Determine the [x, y] coordinate at the center of the cell enclosing the given text.  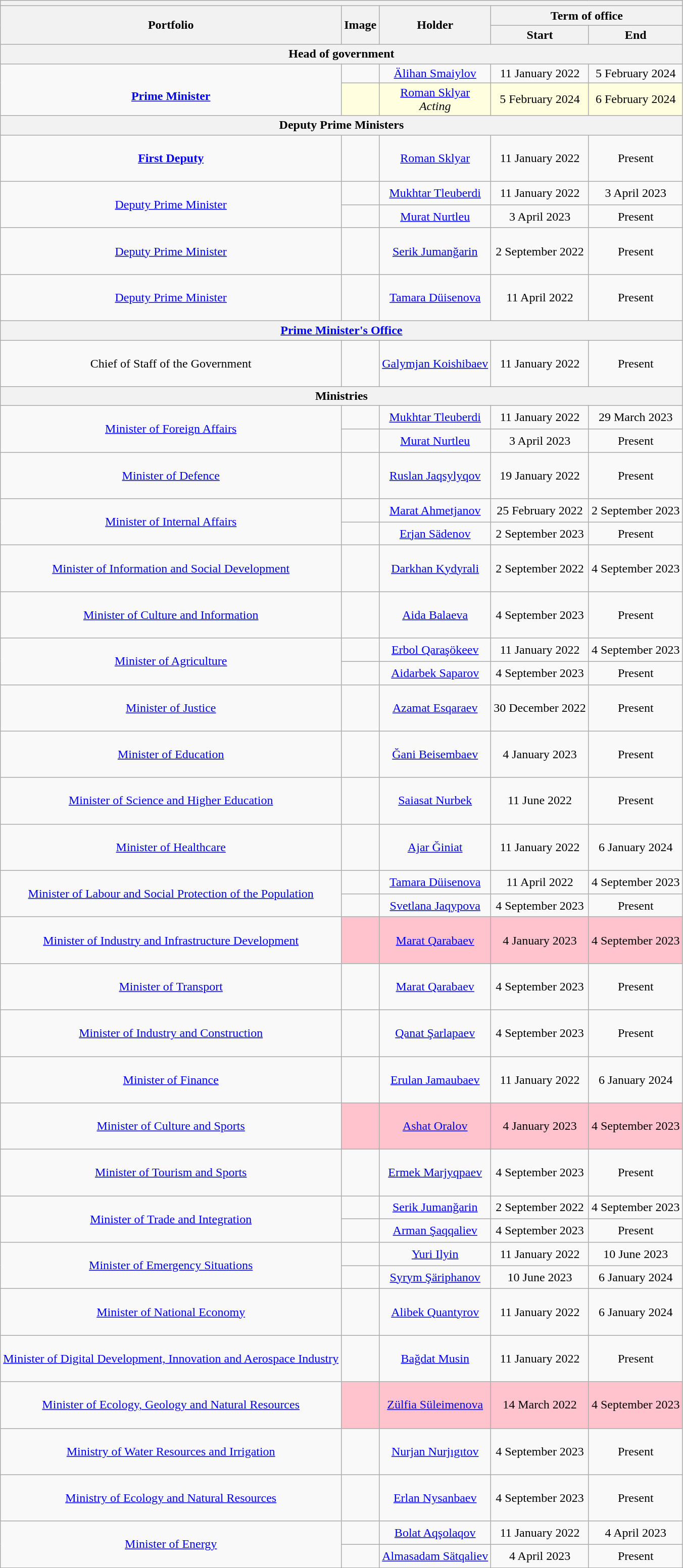
Chief of Staff of the Government [171, 363]
Minister of Justice [171, 708]
Yuri Ilyin [435, 1254]
Minister of National Economy [171, 1312]
Minister of Education [171, 754]
Bolat Aqşolaqov [435, 1533]
Ğani Beisembaev [435, 754]
11 June 2022 [540, 801]
Minister of Defence [171, 476]
Minister of Trade and Integration [171, 1219]
Alibek Quantyrov [435, 1312]
Prime Minister's Office [341, 330]
Älihan Smaiylov [435, 73]
Erlan Nysanbaev [435, 1498]
Ermek Marjyqpaev [435, 1173]
Saiasat Nurbek [435, 801]
Almasadam Sätqaliev [435, 1556]
6 February 2024 [636, 99]
Aidarbek Saparov [435, 673]
Ajar Ğiniat [435, 847]
Holder [435, 25]
Svetlana Jaqypova [435, 905]
Minister of Industry and Construction [171, 1033]
Bağdat Musin [435, 1358]
Minister of Internal Affairs [171, 522]
Erulan Jamaubaev [435, 1079]
Zülfia Süleimenova [435, 1405]
19 January 2022 [540, 476]
Ministry of Ecology and Natural Resources [171, 1498]
Deputy Prime Ministers [341, 125]
Nurjan Nurjıgıtov [435, 1451]
14 March 2022 [540, 1405]
Prime Minister [171, 90]
Minister of Healthcare [171, 847]
Head of government [341, 54]
Arman Şaqqaliev [435, 1231]
Minister of Finance [171, 1079]
Azamat Esqaraev [435, 708]
Minister of Agriculture [171, 661]
End [636, 35]
Erjan Sädenov [435, 534]
Galymjan Koishibaev [435, 363]
Qanat Şarlapaev [435, 1033]
Image [361, 25]
Minister of Emergency Situations [171, 1266]
Minister of Culture and Information [171, 615]
Syrym Şäriphanov [435, 1277]
Term of office [587, 16]
Minister of Transport [171, 986]
Erbol Qaraşökeev [435, 650]
First Deputy [171, 158]
25 February 2022 [540, 510]
29 March 2023 [636, 417]
Aida Balaeva [435, 615]
Minister of Science and Higher Education [171, 801]
Minister of Foreign Affairs [171, 429]
Ruslan Jaqsylyqov [435, 476]
Minister of Digital Development, Innovation and Aerospace Industry [171, 1358]
Minister of Industry and Infrastructure Development [171, 940]
Minister of Information and Social Development [171, 568]
30 December 2022 [540, 708]
Minister of Ecology, Geology and Natural Resources [171, 1405]
Roman Sklyar [435, 158]
Minister of Energy [171, 1544]
Minister of Tourism and Sports [171, 1173]
Ministry of Water Resources and Irrigation [171, 1451]
Minister of Culture and Sports [171, 1126]
Roman SklyarActing [435, 99]
Ministries [341, 396]
Marat Ahmetjanov [435, 510]
Start [540, 35]
Darkhan Kydyrali [435, 568]
Minister of Labour and Social Protection of the Population [171, 894]
Ashat Oralov [435, 1126]
Portfolio [171, 25]
